For the text-containing cell, return its midpoint in [X, Y] coordinate format. 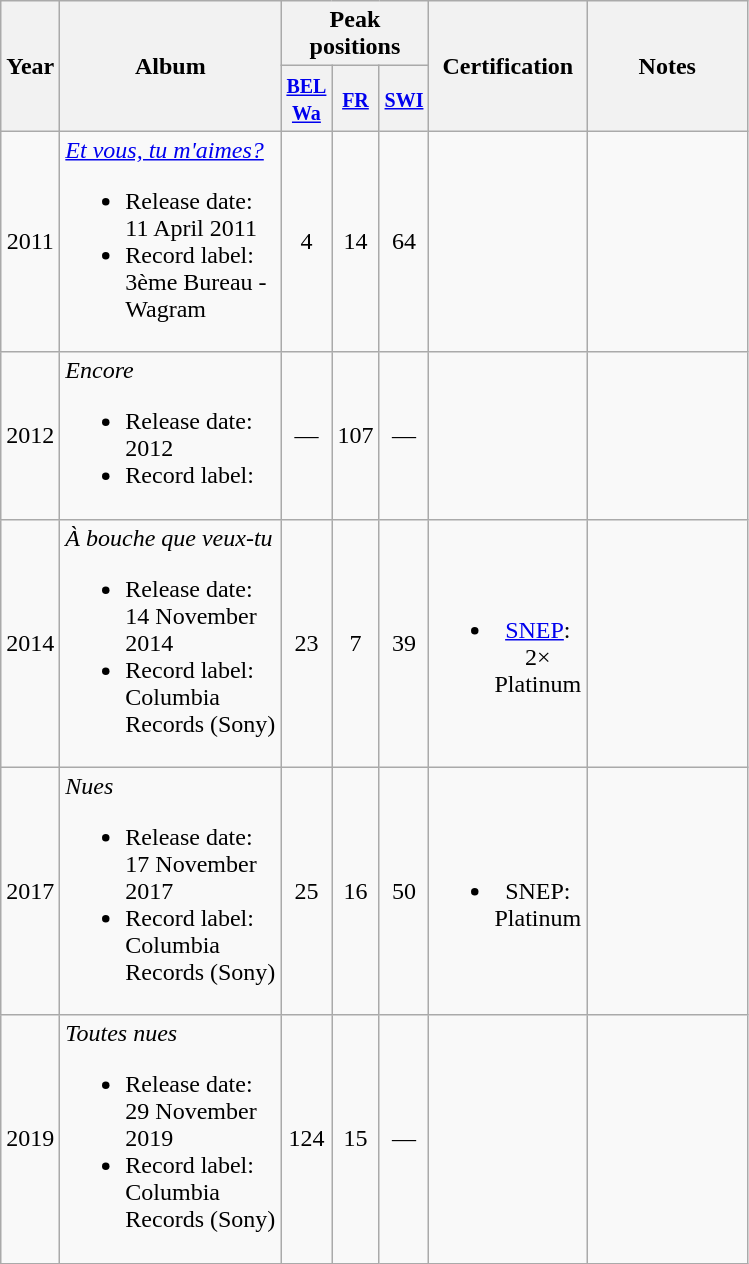
EncoreRelease date: 2012Record label: [170, 436]
2011 [30, 242]
2019 [30, 1139]
NuesRelease date: 17 November 2017Record label: Columbia Records (Sony) [170, 891]
Peak positions [355, 34]
7 [356, 643]
2014 [30, 643]
BEL Wa [306, 98]
14 [356, 242]
2017 [30, 891]
Album [170, 66]
124 [306, 1139]
64 [404, 242]
39 [404, 643]
16 [356, 891]
SWI [404, 98]
2012 [30, 436]
4 [306, 242]
50 [404, 891]
Toutes nuesRelease date: 29 November 2019Record label: Columbia Records (Sony) [170, 1139]
SNEP:Platinum [508, 891]
107 [356, 436]
Et vous, tu m'aimes?Release date: 11 April 2011Record label: 3ème Bureau - Wagram [170, 242]
SNEP:2× Platinum [508, 643]
À bouche que veux-tuRelease date: 14 November 2014Record label: Columbia Records (Sony) [170, 643]
25 [306, 891]
23 [306, 643]
15 [356, 1139]
Certification [508, 66]
FR [356, 98]
Year [30, 66]
Notes [668, 66]
